Detect which cell encompasses the target text, then output its (X, Y) center coordinate. 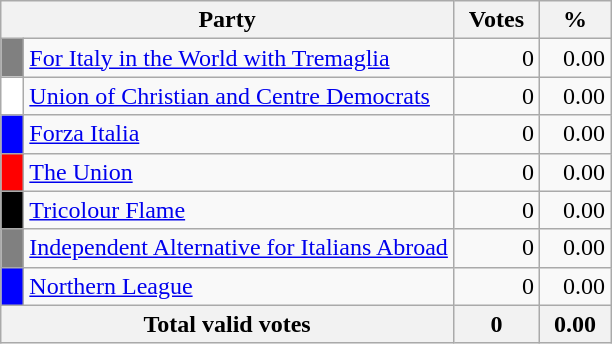
Independent Alternative for Italians Abroad (239, 248)
Tricolour Flame (239, 210)
The Union (239, 172)
Union of Christian and Centre Democrats (239, 96)
For Italy in the World with Tremaglia (239, 58)
Total valid votes (228, 324)
Northern League (239, 286)
% (574, 20)
Party (228, 20)
Forza Italia (239, 134)
Votes (496, 20)
